Detect which cell encompasses the target text, then output its [x, y] center coordinate. 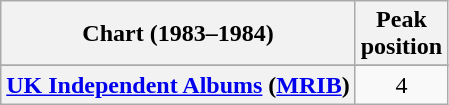
4 [401, 85]
UK Independent Albums (MRIB) [178, 85]
Peakposition [401, 34]
Chart (1983–1984) [178, 34]
